Capture the cell that displays the provided text and extract its (X, Y) central coordinate. 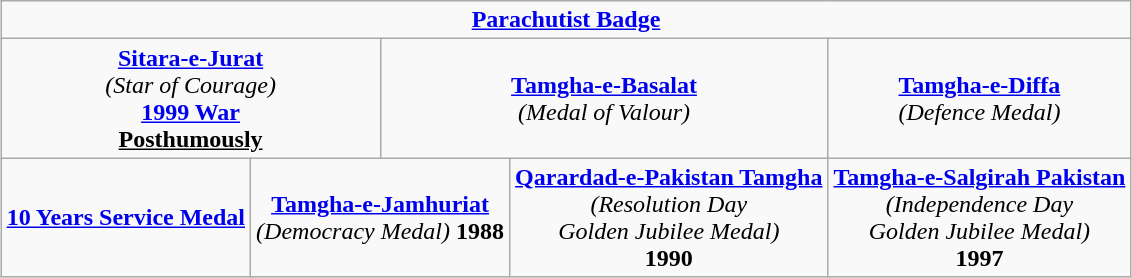
Tamgha-e-Jamhuriat(Democracy Medal) 1988 (380, 218)
Sitara-e-Jurat(Star of Courage)1999 WarPosthumously (190, 98)
Qarardad-e-Pakistan Tamgha(Resolution DayGolden Jubilee Medal)1990 (669, 218)
Tamgha-e-Diffa(Defence Medal) (980, 98)
Parachutist Badge (566, 20)
Tamgha-e-Basalat(Medal of Valour) (604, 98)
10 Years Service Medal (126, 218)
Tamgha-e-Salgirah Pakistan(Independence DayGolden Jubilee Medal)1997 (980, 218)
